Locate the cell with the specified text and output its (X, Y) center coordinate. 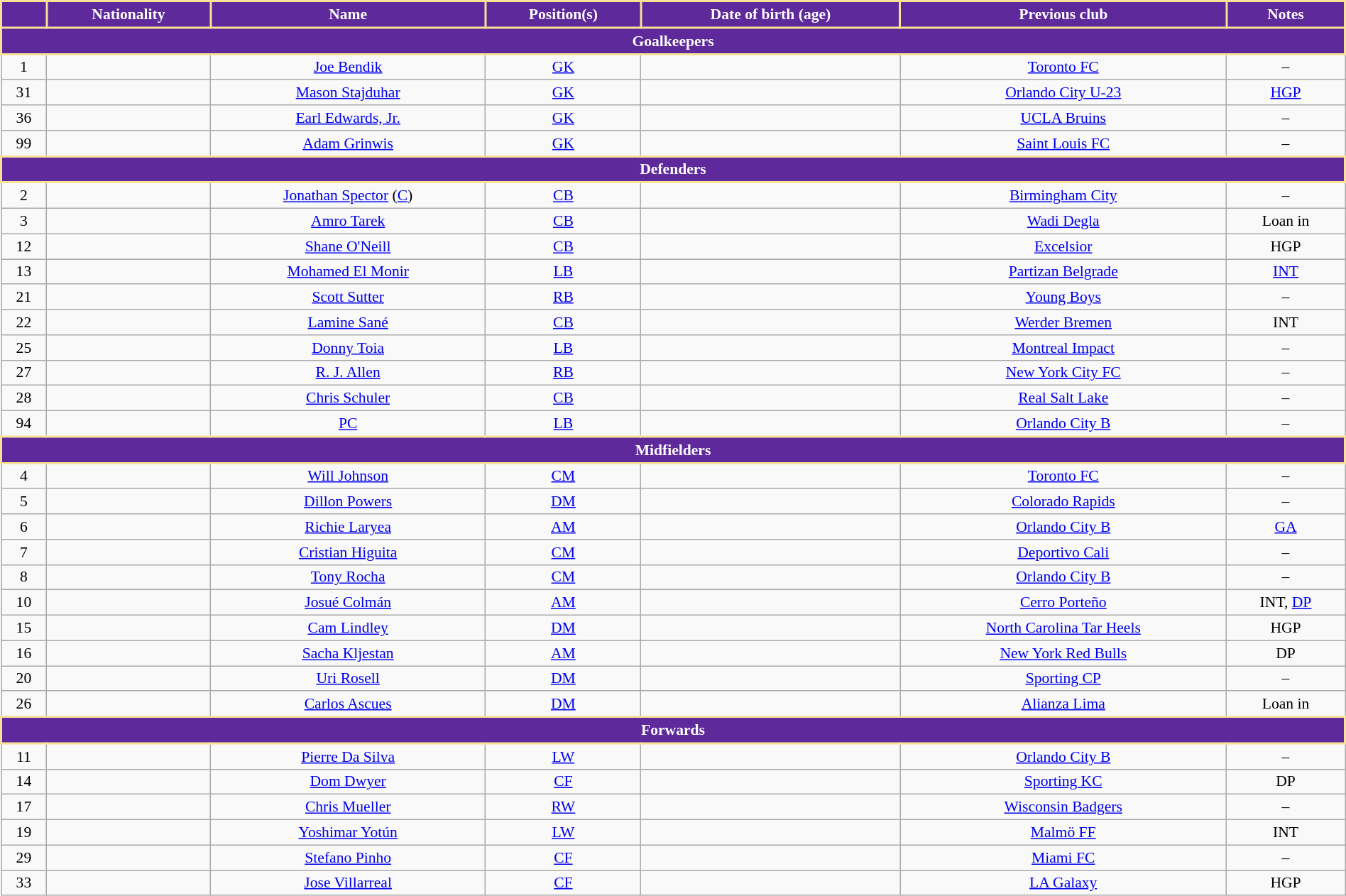
Name (348, 14)
UCLA Bruins (1063, 118)
Chris Schuler (348, 398)
12 (24, 246)
26 (24, 704)
Sacha Kljestan (348, 653)
Birmingham City (1063, 195)
Forwards (673, 730)
7 (24, 552)
Lamine Sané (348, 322)
2 (24, 195)
25 (24, 348)
Nationality (128, 14)
4 (24, 476)
Midfielders (673, 450)
Orlando City U-23 (1063, 93)
15 (24, 628)
Shane O'Neill (348, 246)
Scott Sutter (348, 297)
Sporting CP (1063, 679)
Adam Grinwis (348, 143)
36 (24, 118)
Dom Dwyer (348, 782)
Tony Rocha (348, 577)
Chris Mueller (348, 807)
Stefano Pinho (348, 858)
Wisconsin Badgers (1063, 807)
Sporting KC (1063, 782)
PC (348, 424)
Jose Villarreal (348, 883)
Excelsior (1063, 246)
99 (24, 143)
17 (24, 807)
6 (24, 527)
13 (24, 272)
Amro Tarek (348, 222)
Cristian Higuita (348, 552)
Alianza Lima (1063, 704)
New York Red Bulls (1063, 653)
Saint Louis FC (1063, 143)
5 (24, 502)
3 (24, 222)
16 (24, 653)
Yoshimar Yotún (348, 833)
29 (24, 858)
Carlos Ascues (348, 704)
Werder Bremen (1063, 322)
INT, DP (1286, 603)
Mohamed El Monir (348, 272)
Previous club (1063, 14)
Defenders (673, 169)
Position(s) (564, 14)
Josué Colmán (348, 603)
1 (24, 67)
10 (24, 603)
21 (24, 297)
Cam Lindley (348, 628)
94 (24, 424)
Colorado Rapids (1063, 502)
Miami FC (1063, 858)
19 (24, 833)
Date of birth (age) (771, 14)
GA (1286, 527)
8 (24, 577)
New York City FC (1063, 373)
27 (24, 373)
22 (24, 322)
Donny Toia (348, 348)
Wadi Degla (1063, 222)
Real Salt Lake (1063, 398)
Will Johnson (348, 476)
Young Boys (1063, 297)
28 (24, 398)
Uri Rosell (348, 679)
14 (24, 782)
Malmö FF (1063, 833)
Montreal Impact (1063, 348)
LA Galaxy (1063, 883)
20 (24, 679)
11 (24, 756)
31 (24, 93)
Mason Stajduhar (348, 93)
Dillon Powers (348, 502)
North Carolina Tar Heels (1063, 628)
Notes (1286, 14)
Earl Edwards, Jr. (348, 118)
R. J. Allen (348, 373)
Partizan Belgrade (1063, 272)
Goalkeepers (673, 41)
Jonathan Spector (C) (348, 195)
RW (564, 807)
Pierre Da Silva (348, 756)
33 (24, 883)
Richie Laryea (348, 527)
Cerro Porteño (1063, 603)
Deportivo Cali (1063, 552)
Joe Bendik (348, 67)
